Detect which cell encompasses the target text, then output its [X, Y] center coordinate. 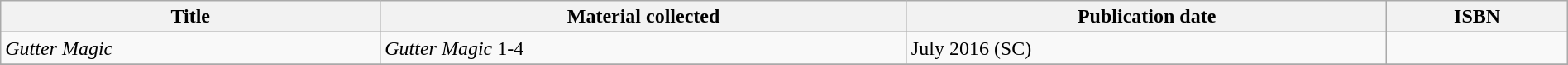
Publication date [1146, 17]
Material collected [643, 17]
ISBN [1477, 17]
Title [190, 17]
Gutter Magic [190, 48]
July 2016 (SC) [1146, 48]
Gutter Magic 1-4 [643, 48]
